Find where the given text appears and provide that cell's center as [x, y] coordinate. 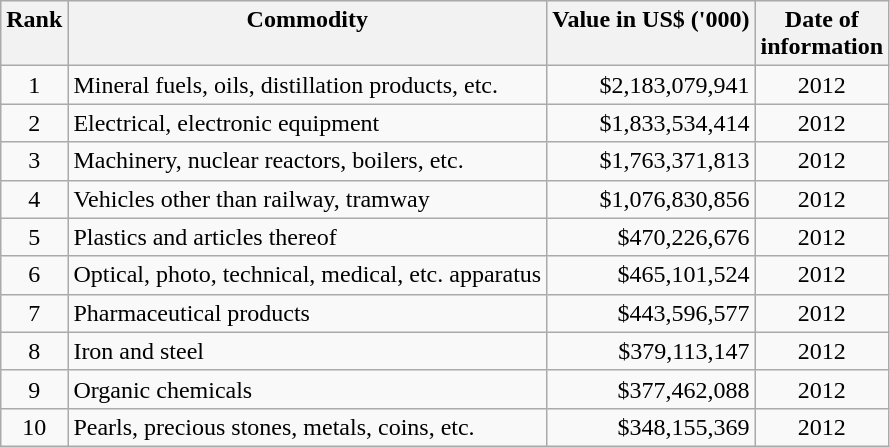
$443,596,577 [651, 313]
$465,101,524 [651, 275]
Date of information [822, 34]
3 [34, 161]
$1,076,830,856 [651, 199]
2 [34, 123]
$377,462,088 [651, 389]
7 [34, 313]
Iron and steel [308, 351]
10 [34, 427]
Vehicles other than railway, tramway [308, 199]
Optical, photo, technical, medical, etc. apparatus [308, 275]
Machinery, nuclear reactors, boilers, etc. [308, 161]
4 [34, 199]
5 [34, 237]
Commodity [308, 34]
$1,763,371,813 [651, 161]
Pharmaceutical products [308, 313]
$379,113,147 [651, 351]
9 [34, 389]
Value in US$ ('000) [651, 34]
Electrical, electronic equipment [308, 123]
$348,155,369 [651, 427]
$470,226,676 [651, 237]
$2,183,079,941 [651, 85]
$1,833,534,414 [651, 123]
Plastics and articles thereof [308, 237]
Rank [34, 34]
Organic chemicals [308, 389]
Mineral fuels, oils, distillation products, etc. [308, 85]
8 [34, 351]
Pearls, precious stones, metals, coins, etc. [308, 427]
6 [34, 275]
1 [34, 85]
